Detect which cell encompasses the target text, then output its [X, Y] center coordinate. 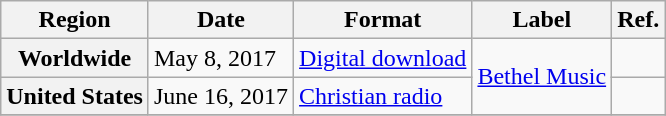
June 16, 2017 [220, 96]
Date [220, 20]
May 8, 2017 [220, 58]
United States [75, 96]
Label [542, 20]
Worldwide [75, 58]
Ref. [638, 20]
Christian radio [383, 96]
Bethel Music [542, 77]
Digital download [383, 58]
Format [383, 20]
Region [75, 20]
